Detect which cell encompasses the target text, then output its [x, y] center coordinate. 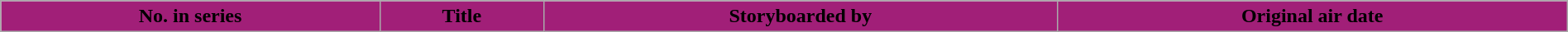
Title [461, 16]
Original air date [1312, 16]
No. in series [190, 16]
Storyboarded by [801, 16]
